Scan for the cell matching the given text and deliver its [x, y] coordinate at center. 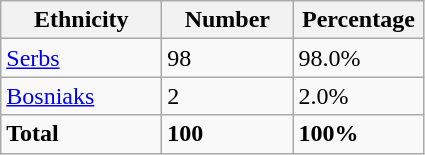
Serbs [82, 58]
Ethnicity [82, 20]
100 [228, 134]
2 [228, 96]
Number [228, 20]
100% [358, 134]
2.0% [358, 96]
98.0% [358, 58]
98 [228, 58]
Percentage [358, 20]
Total [82, 134]
Bosniaks [82, 96]
